Locate the cell with the specified text and output its [x, y] center coordinate. 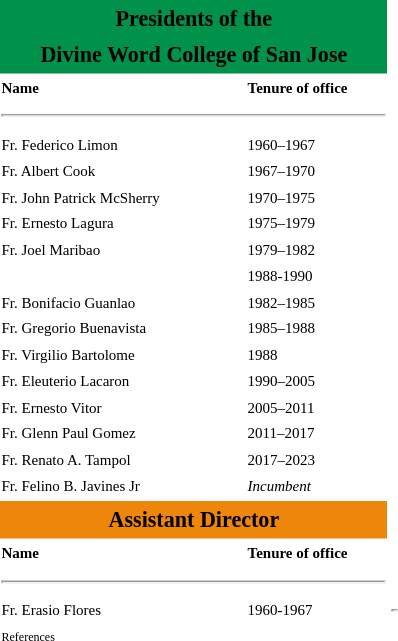
Assistant Director [194, 520]
Fr. Gregorio Buenavista [122, 328]
1960–1967 [317, 144]
Incumbent [317, 486]
1985–1988 [317, 328]
Fr. Felino B. Javines Jr [122, 486]
Fr. Glenn Paul Gomez [122, 434]
Fr. Eleuterio Lacaron [122, 380]
Fr. Bonifacio Guanlao [122, 302]
1967–1970 [317, 170]
Fr. Ernesto Lagura [122, 224]
Fr. Albert Cook [122, 170]
1990–2005 [317, 380]
Fr. Federico Limon [122, 144]
Fr. Joel Maribao [122, 250]
2017–2023 [317, 460]
1970–1975 [317, 198]
1982–1985 [317, 302]
Fr. Renato A. Tampol [122, 460]
Fr. John Patrick McSherry [122, 198]
Fr. Virgilio Bartolome [122, 354]
Presidents of the Divine Word College of San Jose [194, 37]
1988 [317, 354]
2011–2017 [317, 434]
1979–1982 [317, 250]
2005–2011 [317, 408]
Fr. Ernesto Vitor [122, 408]
1988-1990 [317, 276]
1960-1967 [317, 610]
Fr. Erasio Flores [122, 610]
1975–1979 [317, 224]
